From the cell containing the given text, extract its center point as (x, y) coordinate. 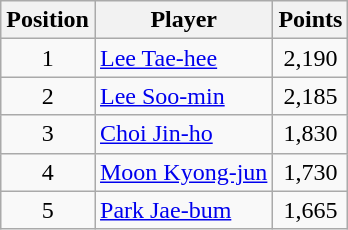
5 (48, 210)
Moon Kyong-jun (183, 172)
3 (48, 134)
1,665 (310, 210)
1,830 (310, 134)
Points (310, 20)
1,730 (310, 172)
4 (48, 172)
Park Jae-bum (183, 210)
Position (48, 20)
Lee Tae-hee (183, 58)
Lee Soo-min (183, 96)
Choi Jin-ho (183, 134)
2,190 (310, 58)
1 (48, 58)
2,185 (310, 96)
Player (183, 20)
2 (48, 96)
